Find where the given text appears and provide that cell's center as (X, Y) coordinate. 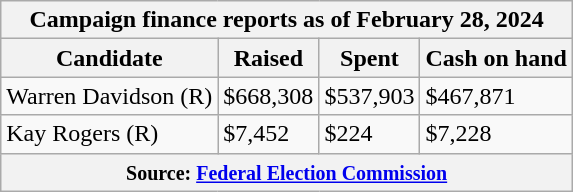
Warren Davidson (R) (110, 96)
$668,308 (268, 96)
$224 (370, 134)
$7,228 (496, 134)
Source: Federal Election Commission (287, 172)
Candidate (110, 58)
Raised (268, 58)
Spent (370, 58)
$537,903 (370, 96)
Kay Rogers (R) (110, 134)
$467,871 (496, 96)
$7,452 (268, 134)
Cash on hand (496, 58)
Campaign finance reports as of February 28, 2024 (287, 20)
